Provide the (x, y) coordinate of the cell's center where the given text is located.  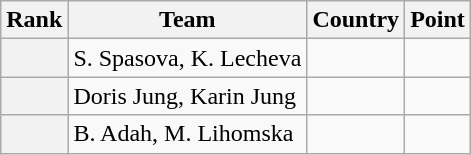
Team (188, 20)
Doris Jung, Karin Jung (188, 96)
Country (356, 20)
Rank (34, 20)
B. Adah, M. Lihomska (188, 134)
Point (438, 20)
S. Spasova, K. Lecheva (188, 58)
